For the text-containing cell, return its midpoint in [X, Y] coordinate format. 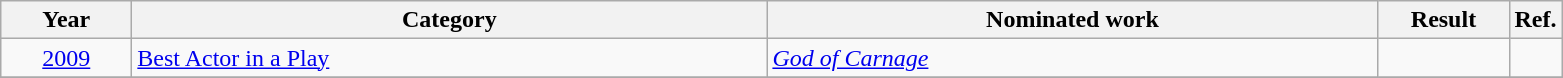
Year [66, 20]
Nominated work [1072, 20]
Best Actor in a Play [450, 58]
God of Carnage [1072, 58]
Result [1444, 20]
Ref. [1536, 20]
2009 [66, 58]
Category [450, 20]
